Determine the (X, Y) coordinate at the center of the cell enclosing the given text.  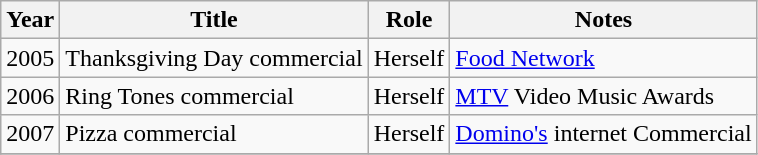
Pizza commercial (214, 134)
2006 (30, 96)
Domino's internet Commercial (604, 134)
Title (214, 20)
Year (30, 20)
Ring Tones commercial (214, 96)
Food Network (604, 58)
Thanksgiving Day commercial (214, 58)
Role (409, 20)
2005 (30, 58)
Notes (604, 20)
MTV Video Music Awards (604, 96)
2007 (30, 134)
